For the text-containing cell, return its midpoint in [x, y] coordinate format. 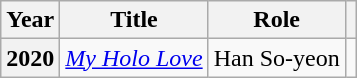
Han So-yeon [276, 58]
Title [134, 20]
My Holo Love [134, 58]
Role [276, 20]
2020 [30, 58]
Year [30, 20]
